Return (X, Y) of the center of cell containing provided text 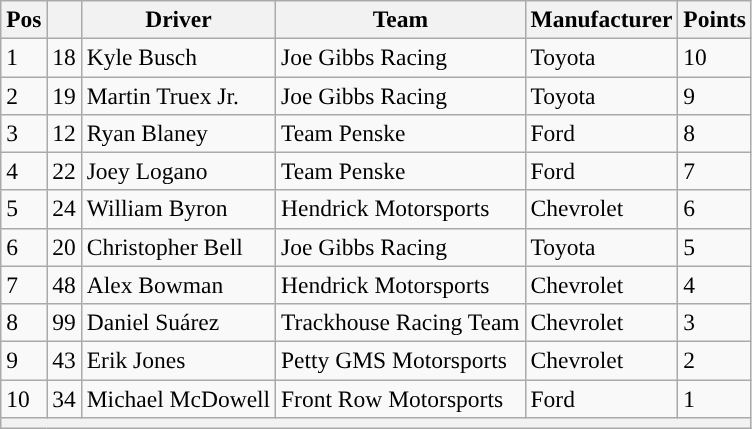
24 (64, 209)
99 (64, 322)
Points (715, 19)
Front Row Motorsports (400, 398)
12 (64, 133)
Kyle Busch (178, 57)
Petty GMS Motorsports (400, 360)
48 (64, 285)
Christopher Bell (178, 247)
Pos (24, 19)
34 (64, 398)
Daniel Suárez (178, 322)
22 (64, 171)
Manufacturer (602, 19)
William Byron (178, 209)
Driver (178, 19)
18 (64, 57)
Martin Truex Jr. (178, 95)
Joey Logano (178, 171)
Team (400, 19)
Alex Bowman (178, 285)
19 (64, 95)
Michael McDowell (178, 398)
Trackhouse Racing Team (400, 322)
20 (64, 247)
Erik Jones (178, 360)
43 (64, 360)
Ryan Blaney (178, 133)
